Locate the cell with the specified text and output its (X, Y) center coordinate. 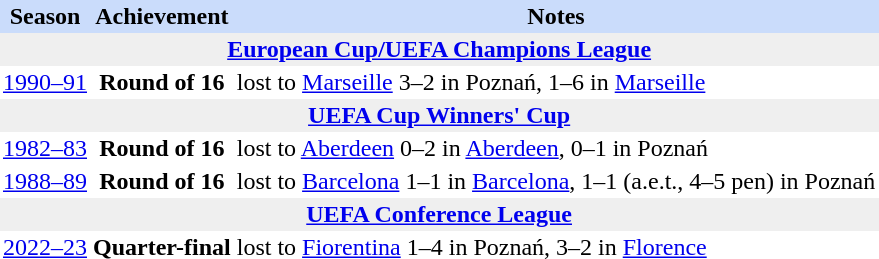
lost to Marseille 3–2 in Poznań, 1–6 in Marseille (556, 82)
Notes (556, 16)
1988–89 (45, 182)
European Cup/UEFA Champions League (439, 50)
1982–83 (45, 148)
UEFA Cup Winners' Cup (439, 116)
1990–91 (45, 82)
Achievement (162, 16)
UEFA Conference League (439, 214)
Season (45, 16)
lost to Aberdeen 0–2 in Aberdeen, 0–1 in Poznań (556, 148)
lost to Barcelona 1–1 in Barcelona, 1–1 (a.e.t., 4–5 pen) in Poznań (556, 182)
